Extract the (x, y) coordinate from the center of the cell holding the provided text.  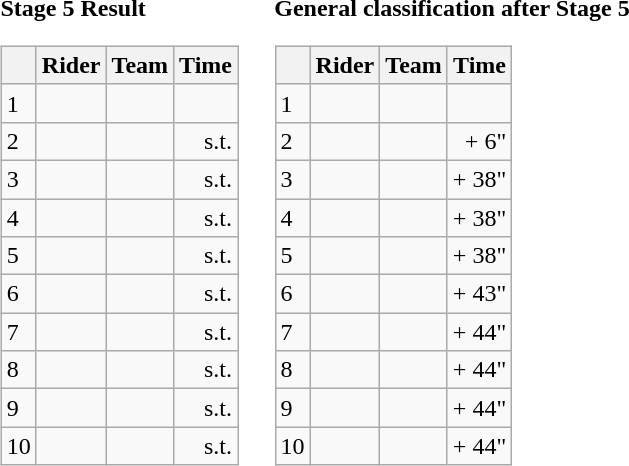
+ 43" (479, 294)
+ 6" (479, 141)
